For the text-containing cell, return its midpoint in [X, Y] coordinate format. 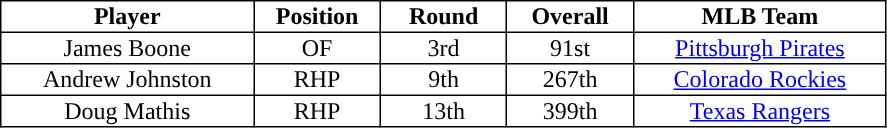
267th [570, 80]
Colorado Rockies [760, 80]
Andrew Johnston [128, 80]
Round [444, 17]
Texas Rangers [760, 111]
3rd [444, 48]
Position [318, 17]
Overall [570, 17]
13th [444, 111]
399th [570, 111]
9th [444, 80]
James Boone [128, 48]
Doug Mathis [128, 111]
Player [128, 17]
91st [570, 48]
MLB Team [760, 17]
OF [318, 48]
Pittsburgh Pirates [760, 48]
